Capture the cell that displays the provided text and extract its [x, y] central coordinate. 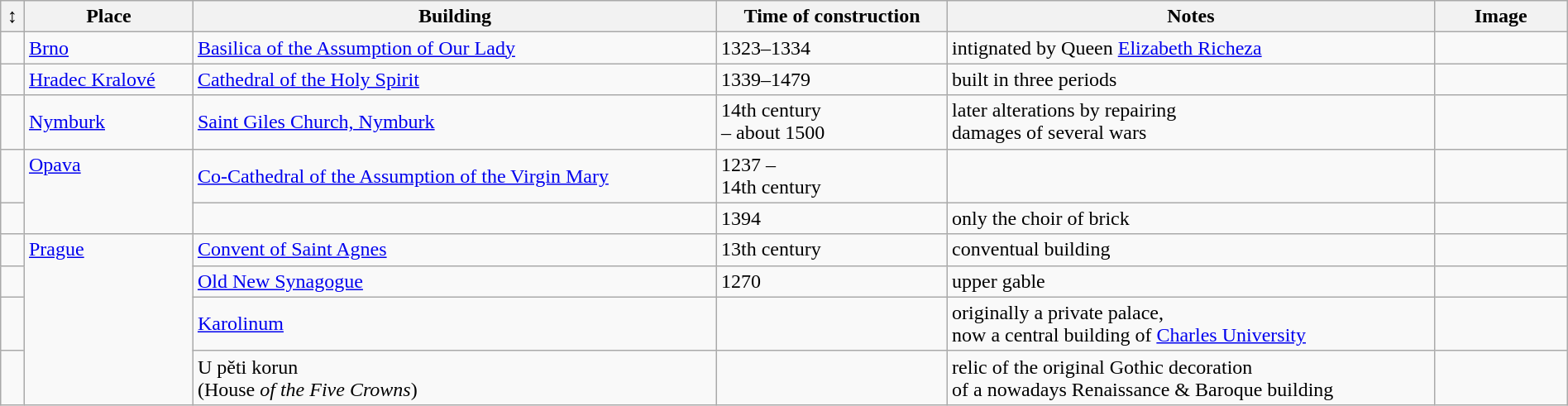
conventual building [1191, 250]
Cathedral of the Holy Spirit [455, 79]
U pěti korun(House of the Five Crowns) [455, 377]
upper gable [1191, 281]
relic of the original Gothic decorationof a nowadays Renaissance & Baroque building [1191, 377]
Convent of Saint Agnes [455, 250]
only the choir of brick [1191, 218]
1323–1334 [832, 48]
Building [455, 17]
Place [108, 17]
Co-Cathedral of the Assumption of the Virgin Mary [455, 175]
Prague [108, 319]
14th century– about 1500 [832, 122]
↕ [13, 17]
Nymburk [108, 122]
Brno [108, 48]
intignated by Queen Elizabeth Richeza [1191, 48]
Karolinum [455, 324]
Old New Synagogue [455, 281]
Notes [1191, 17]
built in three periods [1191, 79]
1339–1479 [832, 79]
Image [1500, 17]
Time of construction [832, 17]
1394 [832, 218]
Hradec Kralové [108, 79]
13th century [832, 250]
Saint Giles Church, Nymburk [455, 122]
1270 [832, 281]
Basilica of the Assumption of Our Lady [455, 48]
originally a private palace,now a central building of Charles University [1191, 324]
1237 –14th century [832, 175]
later alterations by repairingdamages of several wars [1191, 122]
Opava [108, 192]
